Return [x, y] of the center of cell containing provided text 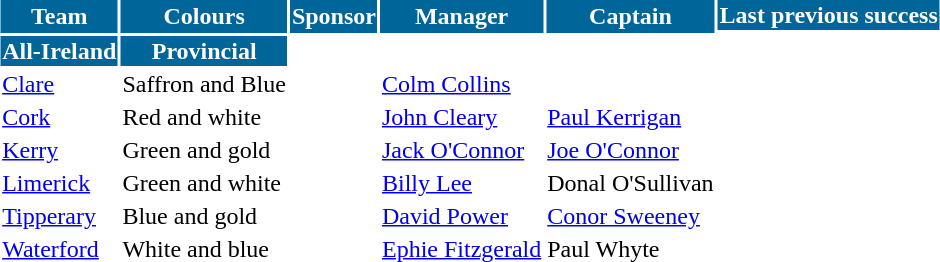
Paul Kerrigan [630, 117]
All-Ireland [60, 51]
Donal O'Sullivan [630, 183]
David Power [461, 216]
Colm Collins [461, 84]
Limerick [60, 183]
John Cleary [461, 117]
Blue and gold [204, 216]
Captain [630, 16]
Last previous success [828, 15]
Saffron and Blue [204, 84]
Manager [461, 16]
Billy Lee [461, 183]
Kerry [60, 150]
Conor Sweeney [630, 216]
Red and white [204, 117]
Team [60, 16]
Cork [60, 117]
Tipperary [60, 216]
Green and gold [204, 150]
Clare [60, 84]
Sponsor [334, 16]
Joe O'Connor [630, 150]
Colours [204, 16]
Jack O'Connor [461, 150]
Provincial [204, 51]
Green and white [204, 183]
